Output the [x, y] coordinate of the center of the cell containing the given text.  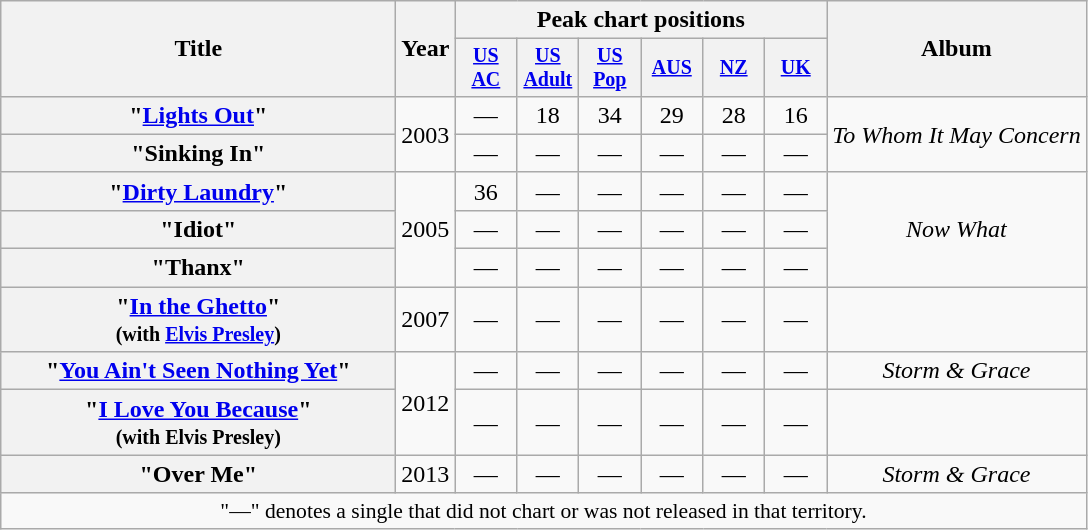
18 [548, 115]
UK [796, 68]
USAC [486, 68]
AUS [672, 68]
"Lights Out" [198, 115]
"You Ain't Seen Nothing Yet" [198, 371]
29 [672, 115]
"In the Ghetto"(with Elvis Presley) [198, 320]
"Over Me" [198, 474]
"—" denotes a single that did not chart or was not released in that territory. [544, 511]
2007 [426, 320]
2003 [426, 134]
"Idiot" [198, 229]
Title [198, 49]
2013 [426, 474]
"Sinking In" [198, 153]
34 [610, 115]
"I Love You Because"(with Elvis Presley) [198, 422]
NZ [734, 68]
2012 [426, 404]
"Thanx" [198, 268]
Year [426, 49]
2005 [426, 229]
28 [734, 115]
16 [796, 115]
US Adult [548, 68]
Now What [957, 229]
USPop [610, 68]
Album [957, 49]
Peak chart positions [641, 20]
36 [486, 191]
To Whom It May Concern [957, 134]
"Dirty Laundry" [198, 191]
